Determine the [x, y] coordinate at the center of the cell enclosing the given text.  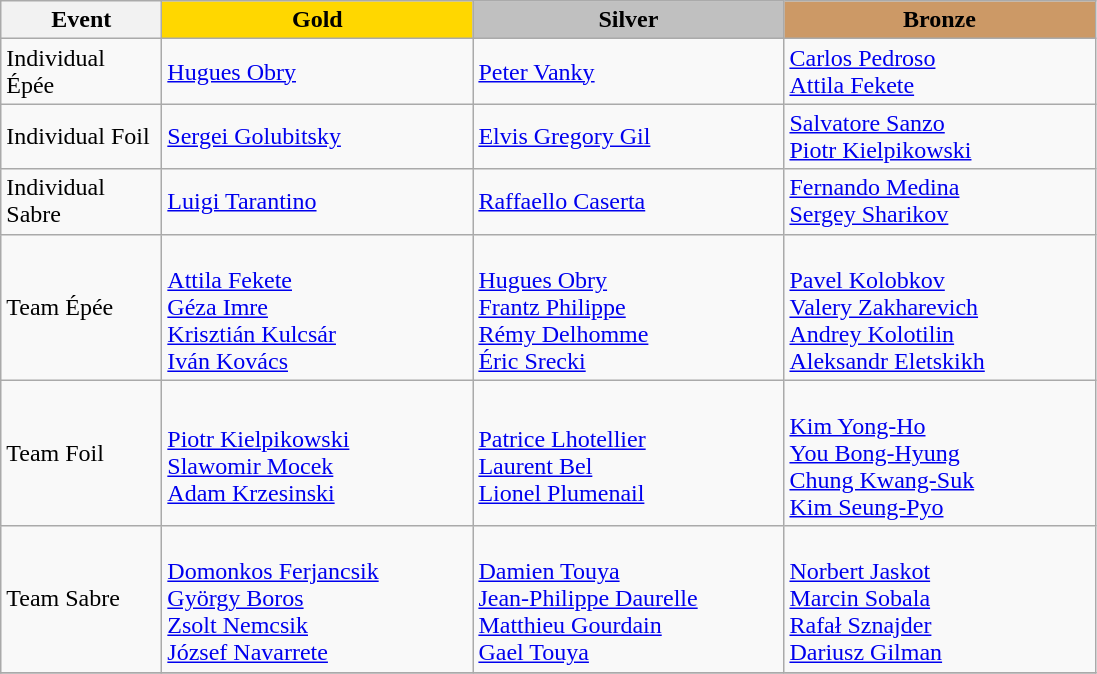
Individual Sabre [82, 202]
Kim Yong-Ho You Bong-Hyung Chung Kwang-Suk Kim Seung-Pyo [940, 453]
Elvis Gregory Gil [628, 136]
Hugues Obry [318, 72]
Pavel Kolobkov Valery ZakharevichAndrey KolotilinAleksandr Eletskikh [940, 307]
Individual Foil [82, 136]
Norbert Jaskot Marcin Sobala Rafał Sznajder Dariusz Gilman [940, 599]
Silver [628, 20]
Individual Épée [82, 72]
Team Épée [82, 307]
Hugues Obry Frantz Philippe Rémy Delhomme Éric Srecki [628, 307]
Carlos Pedroso Attila Fekete [940, 72]
Salvatore Sanzo Piotr Kielpikowski [940, 136]
Patrice Lhotellier Laurent Bel Lionel Plumenail [628, 453]
Event [82, 20]
Team Sabre [82, 599]
Peter Vanky [628, 72]
Attila Fekete Géza Imre Krisztián Kulcsár Iván Kovács [318, 307]
Piotr Kielpikowski Slawomir Mocek Adam Krzesinski [318, 453]
Damien Touya Jean-Philippe Daurelle Matthieu Gourdain Gael Touya [628, 599]
Fernando Medina Sergey Sharikov [940, 202]
Luigi Tarantino [318, 202]
Sergei Golubitsky [318, 136]
Bronze [940, 20]
Domonkos Ferjancsik György Boros Zsolt Nemcsik József Navarrete [318, 599]
Raffaello Caserta [628, 202]
Gold [318, 20]
Team Foil [82, 453]
